Extract the (X, Y) coordinate from the center of the cell holding the provided text.  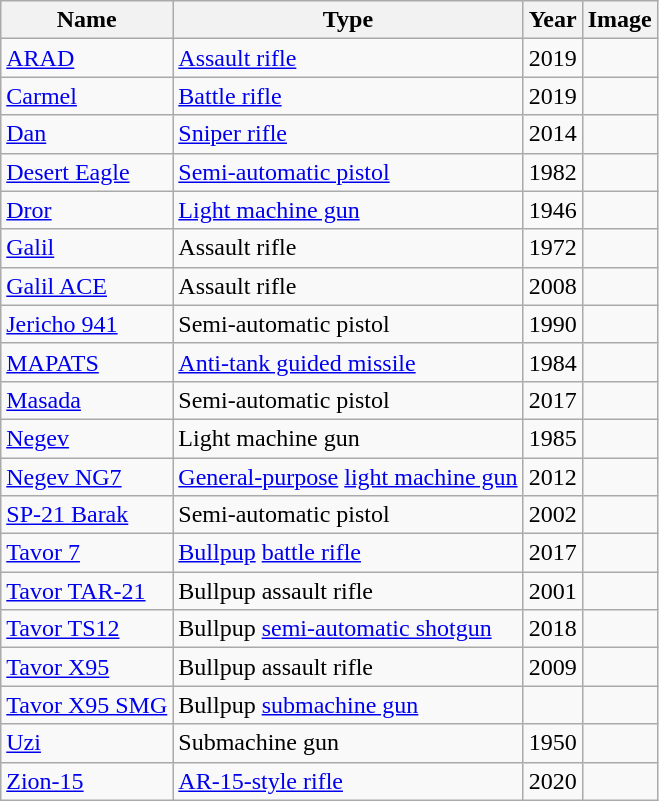
2002 (552, 515)
1985 (552, 438)
Tavor X95 (87, 667)
Negev (87, 438)
Galil (87, 248)
2009 (552, 667)
Image (620, 20)
Tavor TAR-21 (87, 591)
Bullpup semi-automatic shotgun (348, 629)
2020 (552, 781)
Masada (87, 400)
Sniper rifle (348, 134)
Uzi (87, 743)
Anti-tank guided missile (348, 362)
Bullpup submachine gun (348, 705)
Carmel (87, 96)
2012 (552, 477)
Type (348, 20)
2008 (552, 286)
AR-15-style rifle (348, 781)
Jericho 941 (87, 324)
General-purpose light machine gun (348, 477)
Dror (87, 210)
Dan (87, 134)
Battle rifle (348, 96)
1990 (552, 324)
SP-21 Barak (87, 515)
Tavor TS12 (87, 629)
Galil ACE (87, 286)
2001 (552, 591)
1950 (552, 743)
1984 (552, 362)
MAPATS (87, 362)
2018 (552, 629)
1972 (552, 248)
Name (87, 20)
2014 (552, 134)
Submachine gun (348, 743)
Desert Eagle (87, 172)
ARAD (87, 58)
Tavor 7 (87, 553)
Zion-15 (87, 781)
Tavor X95 SMG (87, 705)
Bullpup battle rifle (348, 553)
Negev NG7 (87, 477)
1982 (552, 172)
Year (552, 20)
1946 (552, 210)
